Determine the (x, y) coordinate at the center of the cell enclosing the given text.  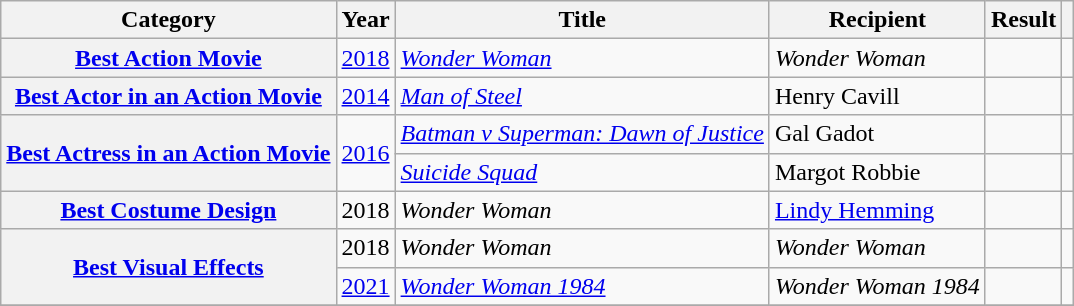
Best Actor in an Action Movie (168, 96)
Result (1023, 20)
Best Actress in an Action Movie (168, 153)
Title (582, 20)
Suicide Squad (582, 172)
Margot Robbie (877, 172)
Best Costume Design (168, 210)
Henry Cavill (877, 96)
Lindy Hemming (877, 210)
2021 (366, 286)
Best Visual Effects (168, 267)
Category (168, 20)
Batman v Superman: Dawn of Justice (582, 134)
Best Action Movie (168, 58)
2014 (366, 96)
Recipient (877, 20)
2016 (366, 153)
Gal Gadot (877, 134)
Year (366, 20)
Man of Steel (582, 96)
